Scan for the cell matching the given text and deliver its (X, Y) coordinate at center. 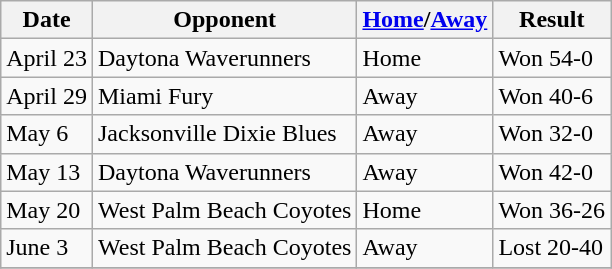
Home/Away (425, 20)
May 13 (47, 172)
Date (47, 20)
April 29 (47, 96)
Won 40-6 (552, 96)
May 6 (47, 134)
Jacksonville Dixie Blues (224, 134)
Won 54-0 (552, 58)
May 20 (47, 210)
Won 42-0 (552, 172)
Lost 20-40 (552, 248)
April 23 (47, 58)
Opponent (224, 20)
Result (552, 20)
Won 36-26 (552, 210)
Won 32-0 (552, 134)
June 3 (47, 248)
Miami Fury (224, 96)
